Scan for the cell matching the given text and deliver its [X, Y] coordinate at center. 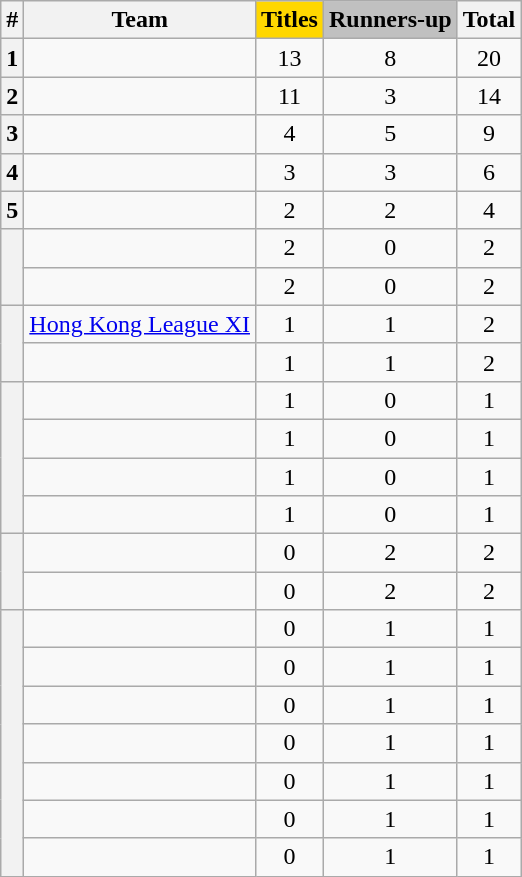
Titles [289, 20]
# [12, 20]
13 [289, 58]
20 [489, 58]
14 [489, 96]
8 [390, 58]
Team [140, 20]
Runners-up [390, 20]
Total [489, 20]
9 [489, 134]
6 [489, 172]
11 [289, 96]
Hong Kong League XI [140, 324]
